Return the [x, y] coordinate for the center point of the cell that contains the specified text.  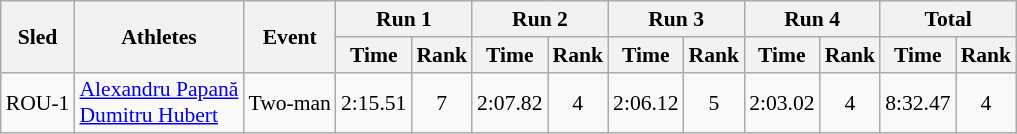
Event [290, 36]
Run 4 [812, 19]
2:06.12 [646, 102]
8:32.47 [918, 102]
Run 1 [404, 19]
2:03.02 [782, 102]
Sled [38, 36]
5 [714, 102]
ROU-1 [38, 102]
Alexandru PapanăDumitru Hubert [158, 102]
Run 2 [540, 19]
Athletes [158, 36]
Total [948, 19]
2:15.51 [374, 102]
Two-man [290, 102]
7 [442, 102]
Run 3 [676, 19]
2:07.82 [510, 102]
